Search for the cell housing the specified text and yield its [x, y] center coordinate. 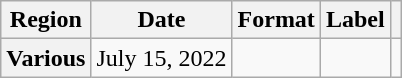
July 15, 2022 [162, 58]
Label [355, 20]
Format [276, 20]
Date [162, 20]
Various [46, 58]
Region [46, 20]
